For the text-containing cell, return its midpoint in [X, Y] coordinate format. 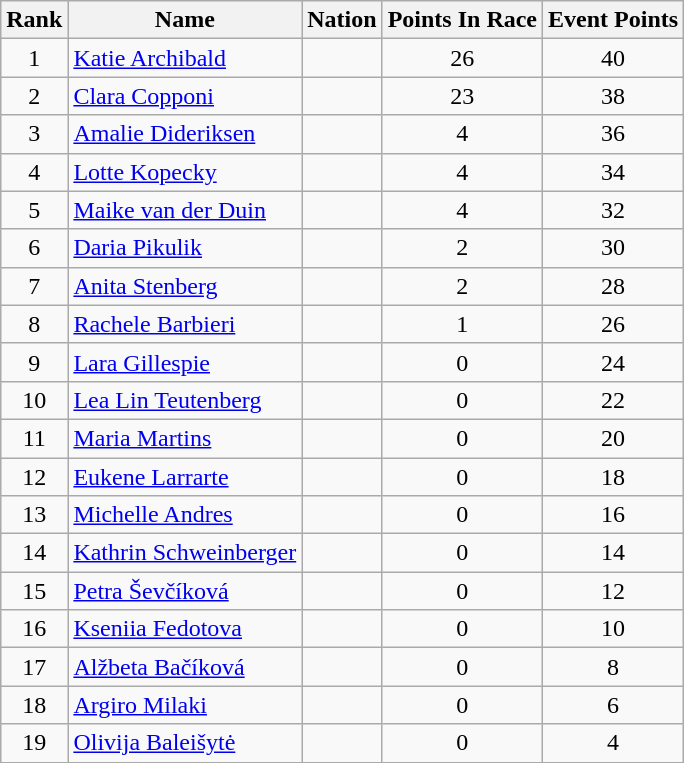
13 [34, 515]
5 [34, 210]
30 [614, 248]
Maike van der Duin [185, 210]
Petra Ševčíková [185, 591]
Clara Copponi [185, 96]
24 [614, 362]
Nation [342, 20]
Lotte Kopecky [185, 172]
7 [34, 286]
15 [34, 591]
Kseniia Fedotova [185, 629]
Event Points [614, 20]
34 [614, 172]
17 [34, 667]
Maria Martins [185, 438]
23 [462, 96]
3 [34, 134]
Points In Race [462, 20]
Name [185, 20]
Michelle Andres [185, 515]
Rachele Barbieri [185, 324]
Lara Gillespie [185, 362]
9 [34, 362]
22 [614, 400]
20 [614, 438]
28 [614, 286]
38 [614, 96]
Argiro Milaki [185, 705]
Rank [34, 20]
Anita Stenberg [185, 286]
Eukene Larrarte [185, 477]
Daria Pikulik [185, 248]
Amalie Dideriksen [185, 134]
11 [34, 438]
Katie Archibald [185, 58]
Lea Lin Teutenberg [185, 400]
40 [614, 58]
Alžbeta Bačíková [185, 667]
Olivija Baleišytė [185, 743]
36 [614, 134]
Kathrin Schweinberger [185, 553]
19 [34, 743]
32 [614, 210]
